Extract the (X, Y) coordinate from the center of the cell holding the provided text.  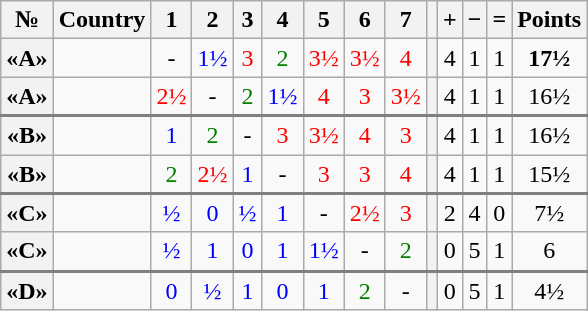
№ (27, 20)
Points (550, 20)
«D» (27, 290)
= (500, 20)
4½ (550, 290)
17½ (550, 58)
7½ (550, 212)
7 (406, 20)
+ (450, 20)
15½ (550, 174)
− (474, 20)
Country (102, 20)
